Capture the cell that displays the provided text and extract its (X, Y) central coordinate. 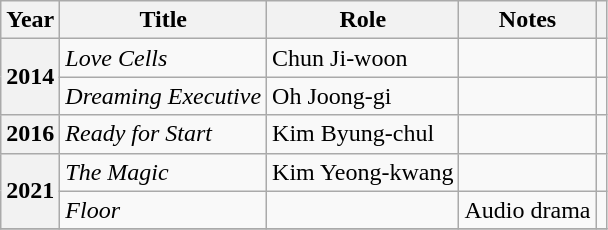
Chun Ji-woon (363, 58)
Title (164, 20)
Floor (164, 210)
Oh Joong-gi (363, 96)
Kim Byung-chul (363, 134)
The Magic (164, 172)
Ready for Start (164, 134)
Role (363, 20)
Dreaming Executive (164, 96)
Notes (528, 20)
2014 (30, 77)
2021 (30, 191)
2016 (30, 134)
Year (30, 20)
Audio drama (528, 210)
Kim Yeong-kwang (363, 172)
Love Cells (164, 58)
